Extract the (X, Y) coordinate from the center of the cell holding the provided text.  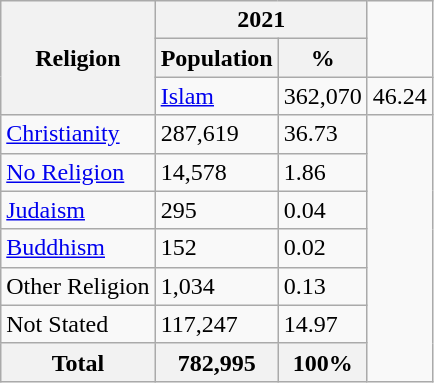
Islam (216, 96)
0.13 (322, 286)
14,578 (216, 172)
46.24 (400, 96)
100% (322, 362)
362,070 (322, 96)
0.04 (322, 210)
No Religion (78, 172)
Total (78, 362)
0.02 (322, 248)
117,247 (216, 324)
Christianity (78, 134)
152 (216, 248)
2021 (261, 20)
Religion (78, 58)
Population (216, 58)
1.86 (322, 172)
% (322, 58)
1,034 (216, 286)
287,619 (216, 134)
Buddhism (78, 248)
Not Stated (78, 324)
Other Religion (78, 286)
Judaism (78, 210)
14.97 (322, 324)
782,995 (216, 362)
36.73 (322, 134)
295 (216, 210)
